Capture the cell that displays the provided text and extract its [x, y] central coordinate. 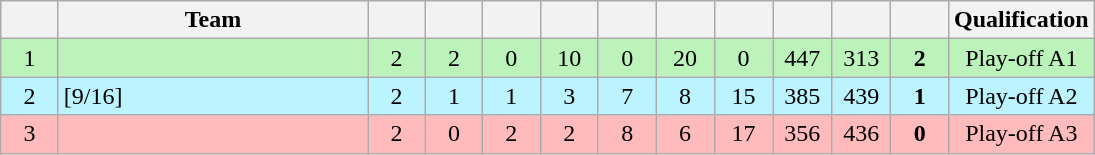
17 [743, 134]
6 [685, 134]
Play-off A2 [1021, 96]
439 [862, 96]
313 [862, 58]
447 [802, 58]
385 [802, 96]
Team [212, 20]
15 [743, 96]
356 [802, 134]
436 [862, 134]
7 [626, 96]
Play-off A3 [1021, 134]
Qualification [1021, 20]
[9/16] [212, 96]
20 [685, 58]
Play-off A1 [1021, 58]
10 [569, 58]
